Pinpoint the cell where the given text exists, returning its [X, Y] midpoint coordinate. 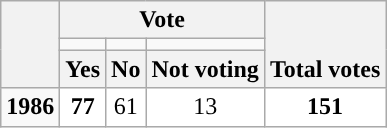
Not voting [205, 69]
77 [83, 107]
Vote [162, 20]
1986 [30, 107]
Total votes [325, 44]
13 [205, 107]
Yes [83, 69]
No [126, 69]
151 [325, 107]
61 [126, 107]
